Determine the [x, y] coordinate at the center of the cell enclosing the given text.  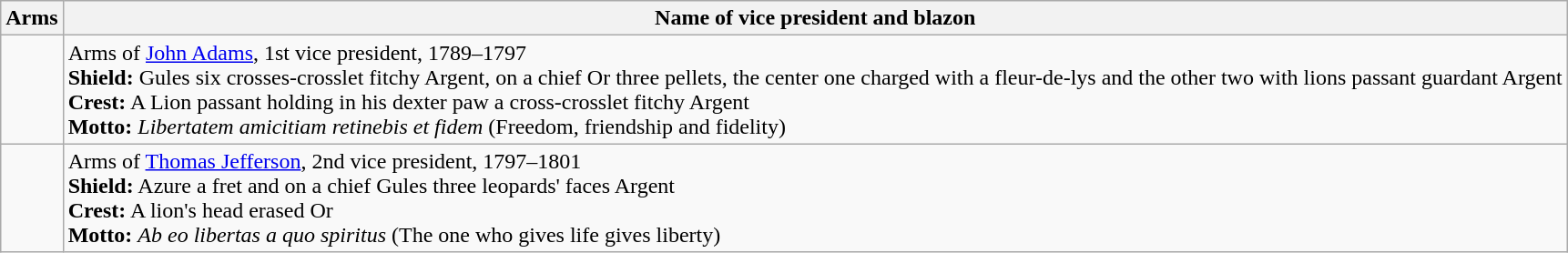
Arms [32, 18]
Name of vice president and blazon [815, 18]
